Capture the cell that displays the provided text and extract its [x, y] central coordinate. 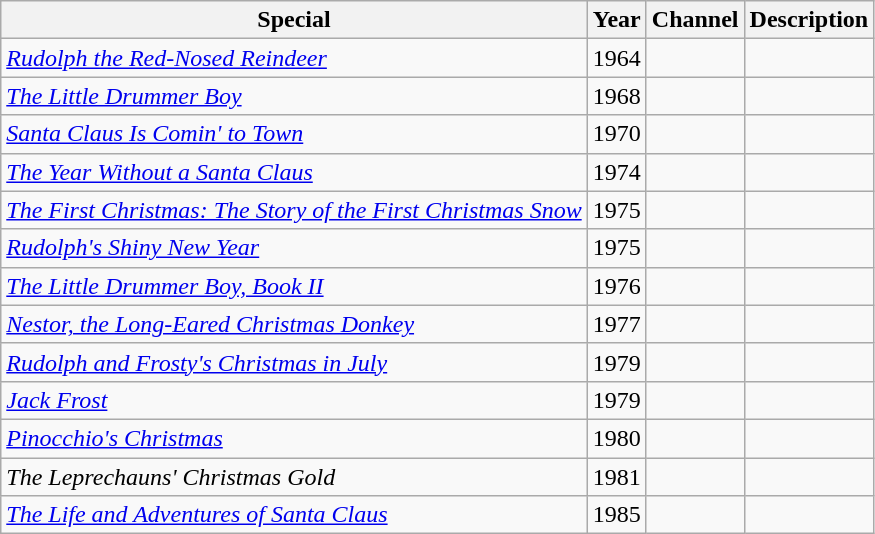
Description [809, 20]
Jack Frost [294, 400]
Special [294, 20]
Year [616, 20]
Rudolph's Shiny New Year [294, 248]
Channel [695, 20]
The Little Drummer Boy [294, 96]
The Life and Adventures of Santa Claus [294, 515]
1985 [616, 515]
The Leprechauns' Christmas Gold [294, 477]
1981 [616, 477]
1970 [616, 134]
1977 [616, 324]
1968 [616, 96]
Pinocchio's Christmas [294, 438]
Rudolph the Red-Nosed Reindeer [294, 58]
1976 [616, 286]
Nestor, the Long-Eared Christmas Donkey [294, 324]
Santa Claus Is Comin' to Town [294, 134]
The Year Without a Santa Claus [294, 172]
1974 [616, 172]
The Little Drummer Boy, Book II [294, 286]
Rudolph and Frosty's Christmas in July [294, 362]
The First Christmas: The Story of the First Christmas Snow [294, 210]
1964 [616, 58]
1980 [616, 438]
